Return the [x, y] coordinate for the center point of the cell that contains the specified text.  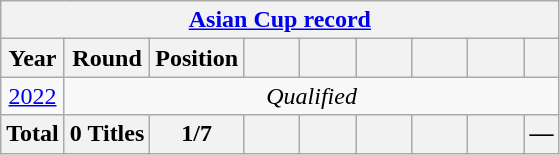
2022 [33, 96]
1/7 [197, 134]
Position [197, 58]
— [542, 134]
Asian Cup record [280, 20]
0 Titles [107, 134]
Round [107, 58]
Year [33, 58]
Total [33, 134]
Qualified [312, 96]
